Return [x, y] of the center of cell containing provided text 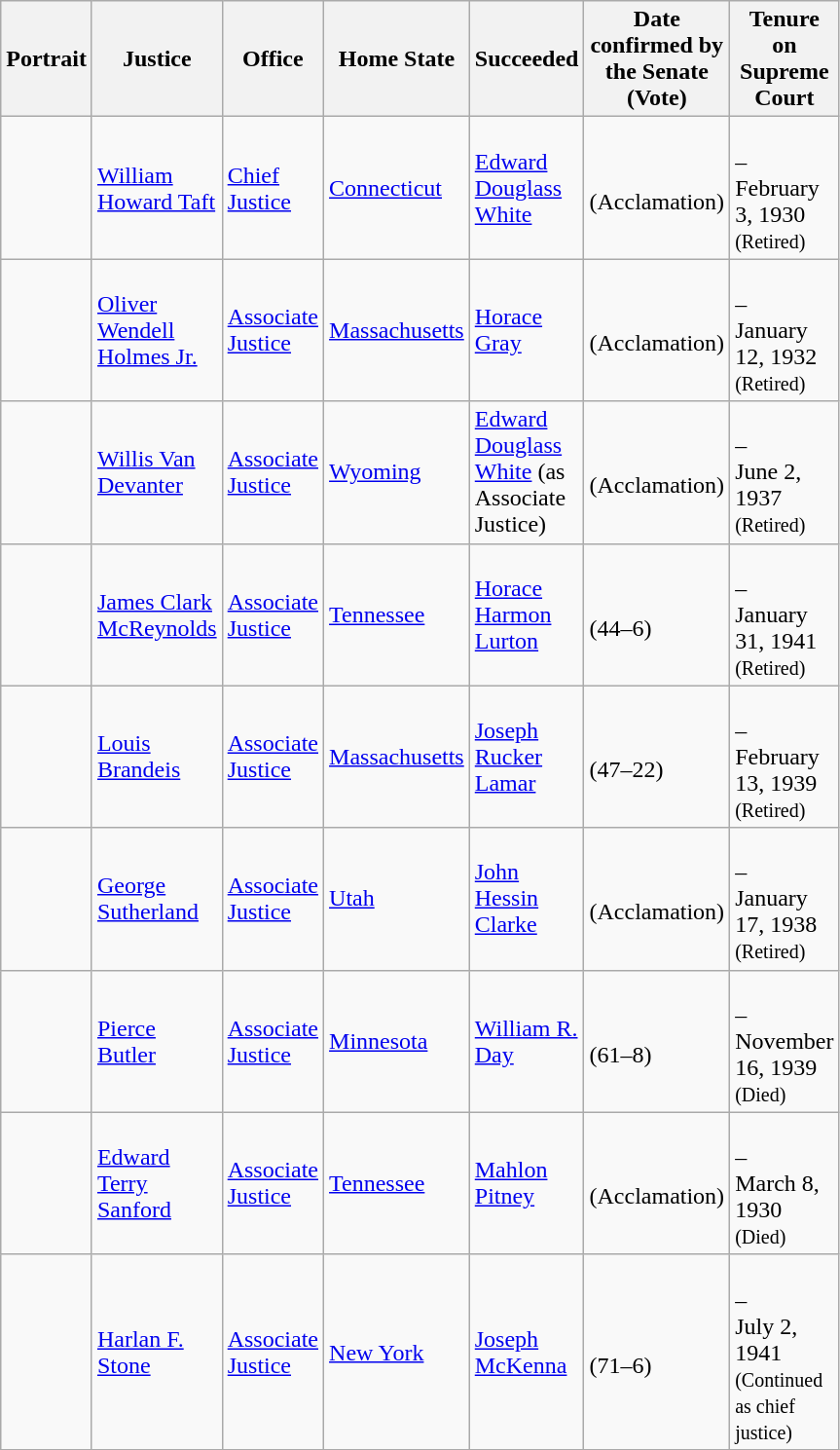
Louis Brandeis [157, 757]
Mahlon Pitney [527, 1183]
Succeeded [527, 58]
Justice [157, 58]
Edward Douglass White (as Associate Justice) [527, 472]
Wyoming [397, 472]
Connecticut [397, 188]
Edward Douglass White [527, 188]
(71–6) [657, 1352]
Harlan F. Stone [157, 1352]
Chief Justice [273, 188]
Home State [397, 58]
–February 13, 1939(Retired) [785, 757]
–June 2, 1937(Retired) [785, 472]
(44–6) [657, 614]
William Howard Taft [157, 188]
Willis Van Devanter [157, 472]
Portrait [47, 58]
Edward Terry Sanford [157, 1183]
–July 2, 1941(Continued as chief justice) [785, 1352]
Tenure on Supreme Court [785, 58]
Office [273, 58]
Joseph McKenna [527, 1352]
Date confirmed by the Senate(Vote) [657, 58]
–January 12, 1932(Retired) [785, 330]
–January 17, 1938(Retired) [785, 899]
Horace Gray [527, 330]
George Sutherland [157, 899]
William R. Day [527, 1041]
Utah [397, 899]
James Clark McReynolds [157, 614]
New York [397, 1352]
(61–8) [657, 1041]
Minnesota [397, 1041]
(47–22) [657, 757]
Horace Harmon Lurton [527, 614]
Oliver Wendell Holmes Jr. [157, 330]
Joseph Rucker Lamar [527, 757]
John Hessin Clarke [527, 899]
–November 16, 1939(Died) [785, 1041]
–March 8, 1930(Died) [785, 1183]
Pierce Butler [157, 1041]
–February 3, 1930(Retired) [785, 188]
–January 31, 1941(Retired) [785, 614]
